Scan for the cell matching the given text and deliver its [x, y] coordinate at center. 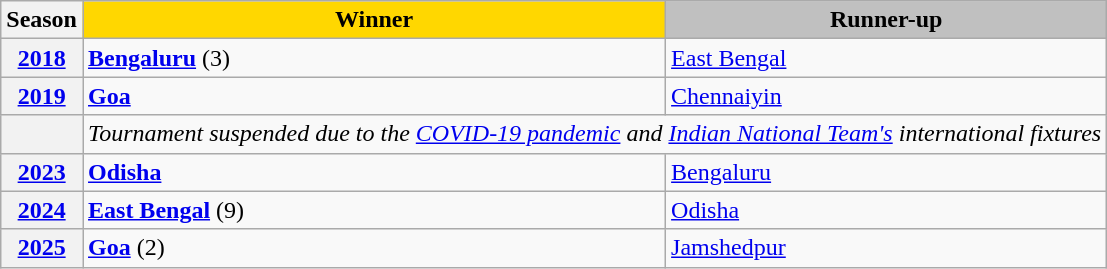
Jamshedpur [886, 248]
Goa [374, 96]
Bengaluru [886, 172]
Season [42, 20]
2019 [42, 96]
2024 [42, 210]
2018 [42, 58]
East Bengal (9) [374, 210]
Winner [374, 20]
Tournament suspended due to the COVID-19 pandemic and Indian National Team's international fixtures [594, 134]
Bengaluru (3) [374, 58]
Goa (2) [374, 248]
Runner-up [886, 20]
2025 [42, 248]
2023 [42, 172]
East Bengal [886, 58]
Chennaiyin [886, 96]
